Return (X, Y) of the center of cell containing provided text 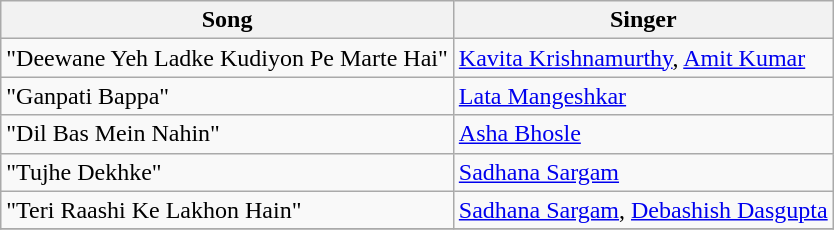
Sadhana Sargam, Debashish Dasgupta (643, 210)
Song (228, 20)
Lata Mangeshkar (643, 96)
"Tujhe Dekhke" (228, 172)
Kavita Krishnamurthy, Amit Kumar (643, 58)
Asha Bhosle (643, 134)
Sadhana Sargam (643, 172)
Singer (643, 20)
"Dil Bas Mein Nahin" (228, 134)
"Ganpati Bappa" (228, 96)
"Teri Raashi Ke Lakhon Hain" (228, 210)
"Deewane Yeh Ladke Kudiyon Pe Marte Hai" (228, 58)
